Extract the [X, Y] coordinate from the center of the cell holding the provided text.  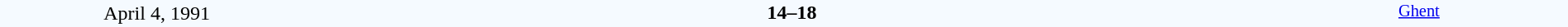
April 4, 1991 [157, 13]
Ghent [1419, 13]
14–18 [791, 12]
